Scan for the cell matching the given text and deliver its (x, y) coordinate at center. 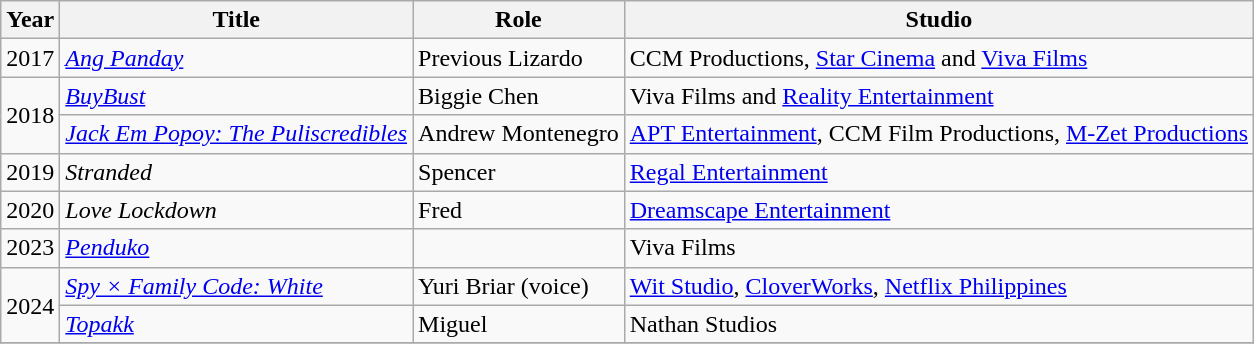
Fred (519, 210)
Year (30, 20)
Dreamscape Entertainment (938, 210)
Regal Entertainment (938, 172)
Previous Lizardo (519, 58)
2018 (30, 115)
Spy × Family Code: White (236, 286)
Love Lockdown (236, 210)
Viva Films and Reality Entertainment (938, 96)
Jack Em Popoy: The Puliscredibles (236, 134)
Wit Studio, CloverWorks, Netflix Philippines (938, 286)
2017 (30, 58)
Topakk (236, 324)
Title (236, 20)
CCM Productions, Star Cinema and Viva Films (938, 58)
2024 (30, 305)
Miguel (519, 324)
BuyBust (236, 96)
Nathan Studios (938, 324)
Spencer (519, 172)
Stranded (236, 172)
Penduko (236, 248)
Biggie Chen (519, 96)
Yuri Briar (voice) (519, 286)
2023 (30, 248)
Viva Films (938, 248)
2019 (30, 172)
Role (519, 20)
APT Entertainment, CCM Film Productions, M-Zet Productions (938, 134)
Andrew Montenegro (519, 134)
Ang Panday (236, 58)
2020 (30, 210)
Studio (938, 20)
